Capture the cell that displays the provided text and extract its [X, Y] central coordinate. 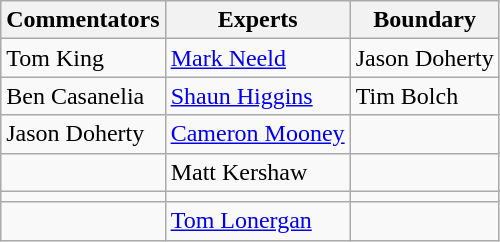
Tom King [83, 58]
Tim Bolch [424, 96]
Cameron Mooney [258, 134]
Mark Neeld [258, 58]
Tom Lonergan [258, 221]
Boundary [424, 20]
Experts [258, 20]
Commentators [83, 20]
Matt Kershaw [258, 172]
Ben Casanelia [83, 96]
Shaun Higgins [258, 96]
